Pinpoint the cell where the given text exists, returning its (x, y) midpoint coordinate. 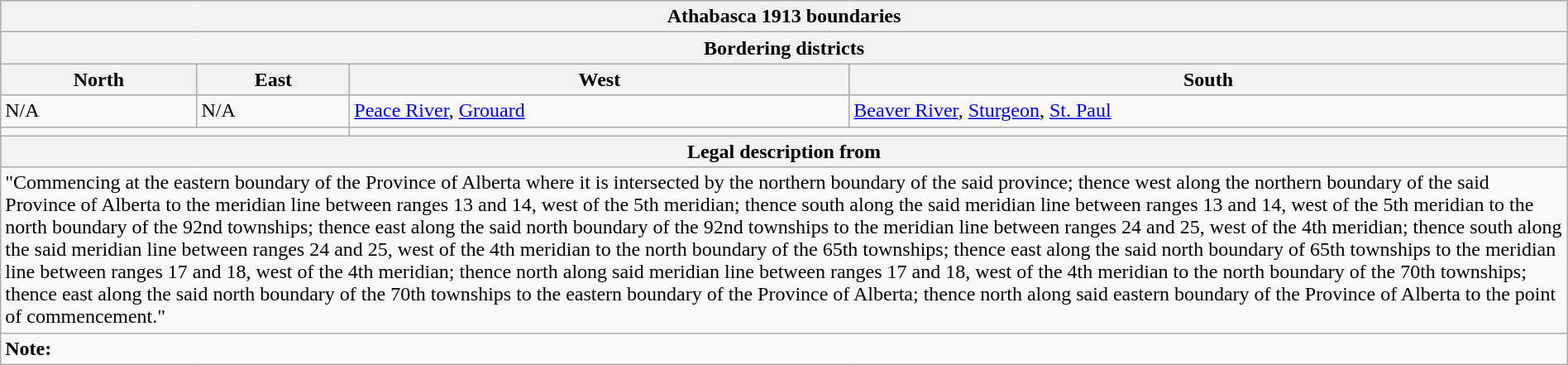
Peace River, Grouard (600, 111)
Athabasca 1913 boundaries (784, 17)
Bordering districts (784, 48)
Beaver River, Sturgeon, St. Paul (1208, 111)
Note: (784, 348)
North (99, 79)
Legal description from (784, 151)
South (1208, 79)
East (273, 79)
West (600, 79)
